Capture the cell that displays the provided text and extract its (x, y) central coordinate. 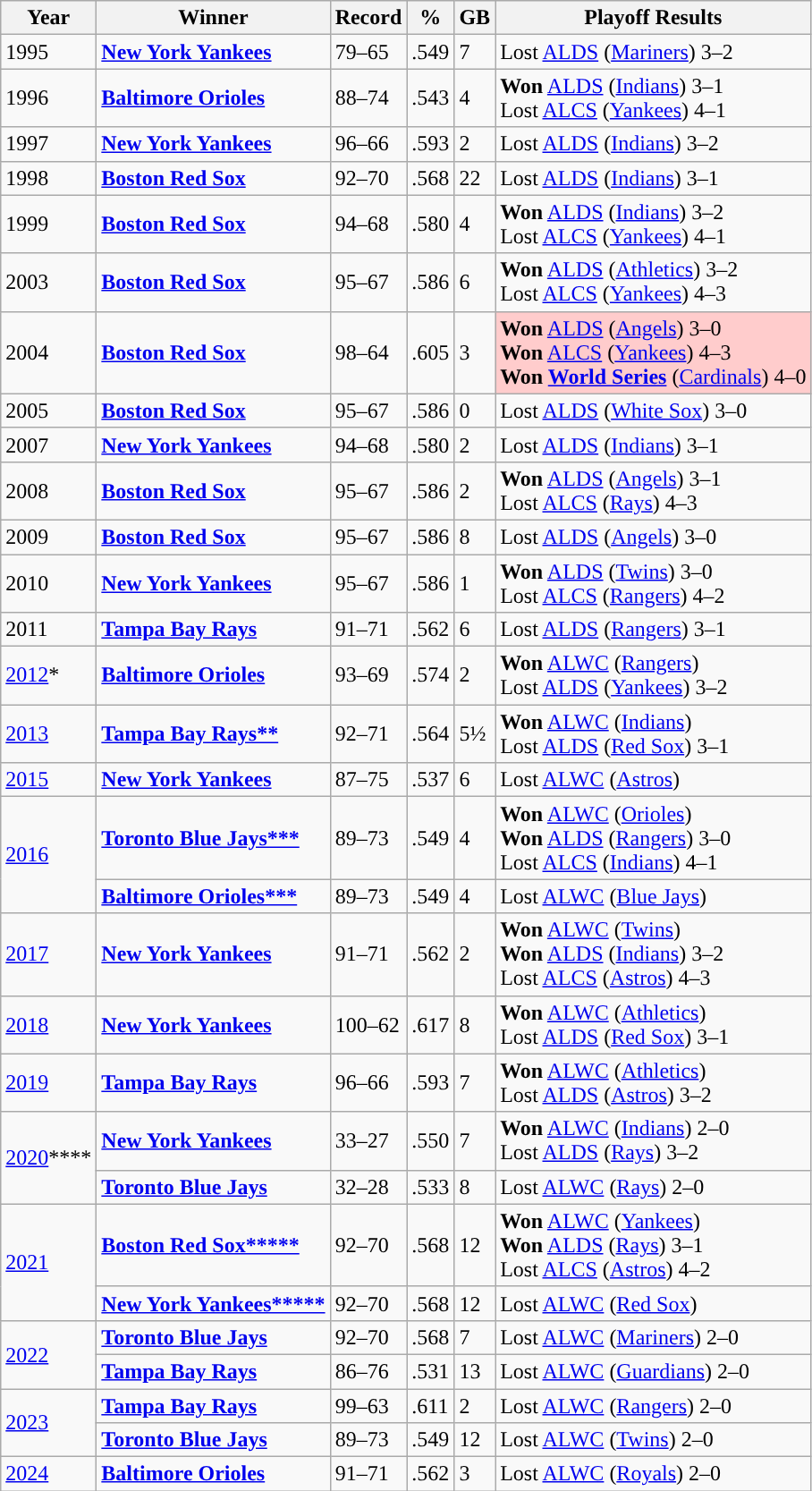
2017 (48, 954)
Won ALDS (Angels) 3–0Won ALCS (Yankees) 4–3Won World Series (Cardinals) 4–0 (653, 352)
New York Yankees***** (213, 1303)
2013 (48, 733)
32–28 (368, 1187)
Won ALDS (Twins) 3–0Lost ALCS (Rangers) 4–2 (653, 583)
2018 (48, 1025)
1 (475, 583)
Won ALWC (Twins)Won ALDS (Indians) 3–2Lost ALCS (Astros) 4–3 (653, 954)
% (431, 18)
98–64 (368, 352)
22 (475, 178)
Won ALWC (Indians)Lost ALDS (Red Sox) 3–1 (653, 733)
.617 (431, 1025)
Won ALWC (Athletics)Lost ALDS (Red Sox) 3–1 (653, 1025)
2012* (48, 676)
.564 (431, 733)
2022 (48, 1354)
.537 (431, 780)
Lost ALWC (Astros) (653, 780)
.543 (431, 98)
Toronto Blue Jays*** (213, 838)
2010 (48, 583)
Record (368, 18)
Lost ALDS (Mariners) 3–2 (653, 52)
Lost ALDS (Angels) 3–0 (653, 537)
Boston Red Sox***** (213, 1245)
86–76 (368, 1371)
Won ALDS (Indians) 3–1Lost ALCS (Yankees) 4–1 (653, 98)
Won ALDS (Indians) 3–2Lost ALCS (Yankees) 4–1 (653, 224)
Lost ALWC (Rays) 2–0 (653, 1187)
33–27 (368, 1141)
87–75 (368, 780)
Playoff Results (653, 18)
1995 (48, 52)
2024 (48, 1474)
.605 (431, 352)
Lost ALWC (Mariners) 2–0 (653, 1337)
2019 (48, 1082)
Lost ALWC (Rangers) 2–0 (653, 1405)
88–74 (368, 98)
.533 (431, 1187)
Lost ALWC (Royals) 2–0 (653, 1474)
.531 (431, 1371)
Lost ALWC (Guardians) 2–0 (653, 1371)
Lost ALDS (Indians) 3–2 (653, 144)
2015 (48, 780)
79–65 (368, 52)
Winner (213, 18)
Lost ALWC (Blue Jays) (653, 896)
Won ALWC (Yankees)Won ALDS (Rays) 3–1Lost ALCS (Astros) 4–2 (653, 1245)
0 (475, 411)
92–71 (368, 733)
Won ALWC (Athletics)Lost ALDS (Astros) 3–2 (653, 1082)
Lost ALWC (Twins) 2–0 (653, 1440)
Lost ALDS (Rangers) 3–1 (653, 630)
99–63 (368, 1405)
Won ALDS (Angels) 3–1Lost ALCS (Rays) 4–3 (653, 490)
2016 (48, 855)
2003 (48, 283)
5½ (475, 733)
.550 (431, 1141)
2007 (48, 445)
2021 (48, 1262)
1997 (48, 144)
2005 (48, 411)
2008 (48, 490)
1999 (48, 224)
.611 (431, 1405)
93–69 (368, 676)
Lost ALWC (Red Sox) (653, 1303)
Year (48, 18)
Tampa Bay Rays** (213, 733)
13 (475, 1371)
1998 (48, 178)
1996 (48, 98)
2004 (48, 352)
2009 (48, 537)
100–62 (368, 1025)
2023 (48, 1422)
2011 (48, 630)
Lost ALDS (White Sox) 3–0 (653, 411)
Won ALDS (Athletics) 3–2Lost ALCS (Yankees) 4–3 (653, 283)
2020**** (48, 1157)
Baltimore Orioles*** (213, 896)
Won ALWC (Rangers)Lost ALDS (Yankees) 3–2 (653, 676)
GB (475, 18)
Won ALWC (Indians) 2–0Lost ALDS (Rays) 3–2 (653, 1141)
Won ALWC (Orioles)Won ALDS (Rangers) 3–0Lost ALCS (Indians) 4–1 (653, 838)
.574 (431, 676)
